Determine the [X, Y] coordinate at the center of the cell enclosing the given text.  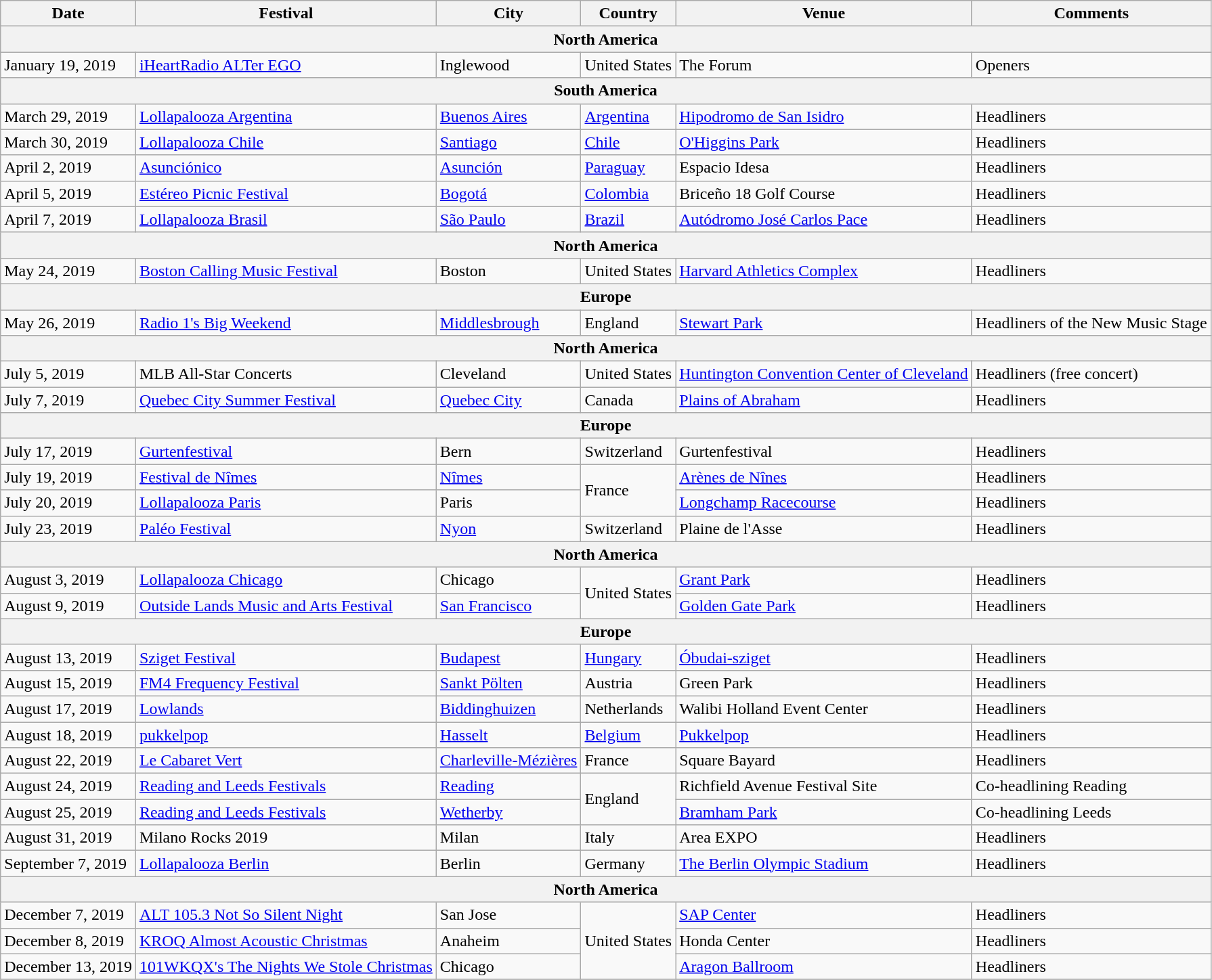
July 5, 2019 [68, 374]
Santiago [508, 142]
Walibi Holland Event Center [824, 709]
Headliners (free concert) [1091, 374]
Lollapalooza Paris [286, 503]
Richfield Avenue Festival Site [824, 786]
Headliners of the New Music Stage [1091, 323]
August 22, 2019 [68, 761]
August 9, 2019 [68, 606]
Belgium [628, 734]
December 7, 2019 [68, 915]
Milano Rocks 2019 [286, 838]
July 7, 2019 [68, 400]
Anaheim [508, 941]
July 17, 2019 [68, 451]
Paris [508, 503]
Festival de Nîmes [286, 477]
August 3, 2019 [68, 580]
Nîmes [508, 477]
April 7, 2019 [68, 219]
Outside Lands Music and Arts Festival [286, 606]
iHeartRadio ALTer EGO [286, 65]
Grant Park [824, 580]
Lollapalooza Brasil [286, 219]
SAP Center [824, 915]
Sankt Pölten [508, 683]
Harvard Athletics Complex [824, 271]
Hungary [628, 657]
July 23, 2019 [68, 529]
Briceño 18 Golf Course [824, 194]
December 8, 2019 [68, 941]
Germany [628, 864]
May 26, 2019 [68, 323]
Openers [1091, 65]
August 15, 2019 [68, 683]
Brazil [628, 219]
São Paulo [508, 219]
Bramham Park [824, 812]
Honda Center [824, 941]
Square Bayard [824, 761]
Asunciónico [286, 168]
Berlin [508, 864]
Stewart Park [824, 323]
Bogotá [508, 194]
August 24, 2019 [68, 786]
May 24, 2019 [68, 271]
Green Park [824, 683]
Bern [508, 451]
The Berlin Olympic Stadium [824, 864]
City [508, 14]
Buenos Aires [508, 116]
August 18, 2019 [68, 734]
O'Higgins Park [824, 142]
Plaine de l'Asse [824, 529]
Golden Gate Park [824, 606]
Sziget Festival [286, 657]
Area EXPO [824, 838]
KROQ Almost Acoustic Christmas [286, 941]
July 19, 2019 [68, 477]
Co-headlining Leeds [1091, 812]
Estéreo Picnic Festival [286, 194]
Budapest [508, 657]
Lollapalooza Berlin [286, 864]
Venue [824, 14]
Colombia [628, 194]
Paraguay [628, 168]
Nyon [508, 529]
December 13, 2019 [68, 966]
Wetherby [508, 812]
Autódromo José Carlos Pace [824, 219]
Hasselt [508, 734]
The Forum [824, 65]
San Francisco [508, 606]
Reading [508, 786]
Inglewood [508, 65]
March 29, 2019 [68, 116]
Chile [628, 142]
Italy [628, 838]
MLB All-Star Concerts [286, 374]
FM4 Frequency Festival [286, 683]
April 5, 2019 [68, 194]
Quebec City Summer Festival [286, 400]
Plains of Abraham [824, 400]
Milan [508, 838]
ALT 105.3 Not So Silent Night [286, 915]
Comments [1091, 14]
pukkelpop [286, 734]
Lollapalooza Argentina [286, 116]
Arènes de Nînes [824, 477]
Pukkelpop [824, 734]
Quebec City [508, 400]
Country [628, 14]
Cleveland [508, 374]
Co-headlining Reading [1091, 786]
Middlesbrough [508, 323]
101WKQX's The Nights We Stole Christmas [286, 966]
Boston Calling Music Festival [286, 271]
September 7, 2019 [68, 864]
South America [606, 91]
Argentina [628, 116]
April 2, 2019 [68, 168]
Le Cabaret Vert [286, 761]
Boston [508, 271]
March 30, 2019 [68, 142]
San Jose [508, 915]
Espacio Idesa [824, 168]
Festival [286, 14]
Asunción [508, 168]
Huntington Convention Center of Cleveland [824, 374]
Aragon Ballroom [824, 966]
Austria [628, 683]
Radio 1's Big Weekend [286, 323]
July 20, 2019 [68, 503]
Lollapalooza Chicago [286, 580]
Hipodromo de San Isidro [824, 116]
August 31, 2019 [68, 838]
August 17, 2019 [68, 709]
Lollapalooza Chile [286, 142]
Longchamp Racecourse [824, 503]
January 19, 2019 [68, 65]
Lowlands [286, 709]
August 13, 2019 [68, 657]
Canada [628, 400]
Óbudai-sziget [824, 657]
Charleville-Mézières [508, 761]
Biddinghuizen [508, 709]
Date [68, 14]
Netherlands [628, 709]
August 25, 2019 [68, 812]
Paléo Festival [286, 529]
